Output the [X, Y] coordinate of the center of the cell containing the given text.  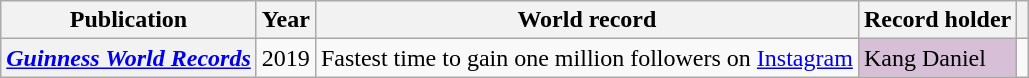
Publication [129, 20]
Fastest time to gain one million followers on Instagram [586, 58]
Record holder [937, 20]
World record [586, 20]
2019 [286, 58]
Year [286, 20]
Kang Daniel [937, 58]
Guinness World Records [129, 58]
